Identify which cell holds the provided text, then report its [x, y] central coordinate. 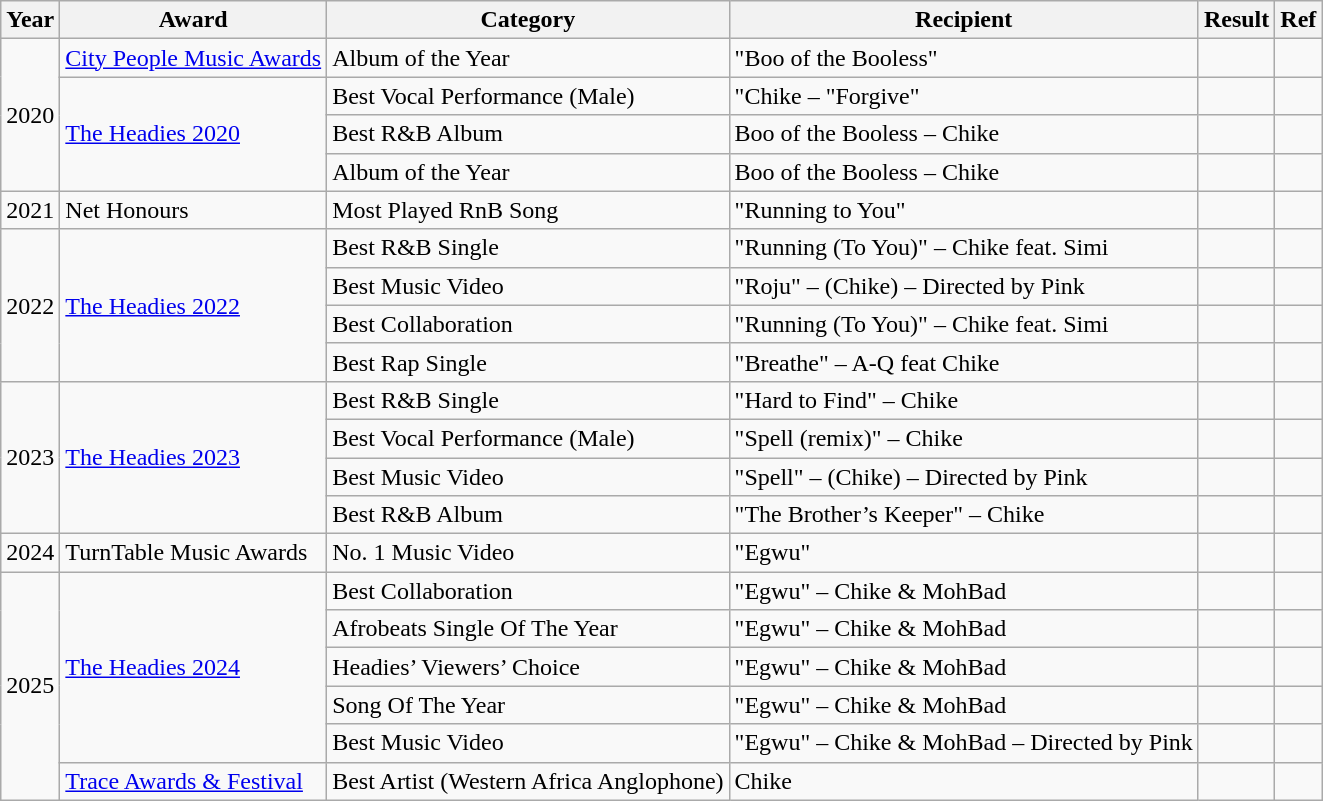
"Egwu" – Chike & MohBad – Directed by Pink [964, 743]
Recipient [964, 20]
"Spell" – (Chike) – Directed by Pink [964, 477]
No. 1 Music Video [528, 553]
2025 [30, 686]
Chike [964, 781]
Year [30, 20]
"Egwu" [964, 553]
"The Brother’s Keeper" – Chike [964, 515]
"Boo of the Booless" [964, 58]
Ref [1298, 20]
Best Artist (Western Africa Anglophone) [528, 781]
The Headies 2023 [194, 457]
City People Music Awards [194, 58]
2022 [30, 305]
"Roju" – (Chike) – Directed by Pink [964, 286]
The Headies 2024 [194, 667]
Headies’ Viewers’ Choice [528, 667]
"Breathe" – A-Q feat Chike [964, 362]
"Hard to Find" – Chike [964, 400]
Song Of The Year [528, 705]
"Running to You" [964, 210]
Afrobeats Single Of The Year [528, 629]
Net Honours [194, 210]
2024 [30, 553]
Category [528, 20]
Result [1236, 20]
TurnTable Music Awards [194, 553]
"Spell (remix)" – Chike [964, 438]
The Headies 2020 [194, 134]
2021 [30, 210]
"Chike – "Forgive" [964, 96]
Trace Awards & Festival [194, 781]
Most Played RnB Song [528, 210]
2023 [30, 457]
Award [194, 20]
The Headies 2022 [194, 305]
2020 [30, 115]
Best Rap Single [528, 362]
